Output the [X, Y] coordinate of the center of the cell containing the given text.  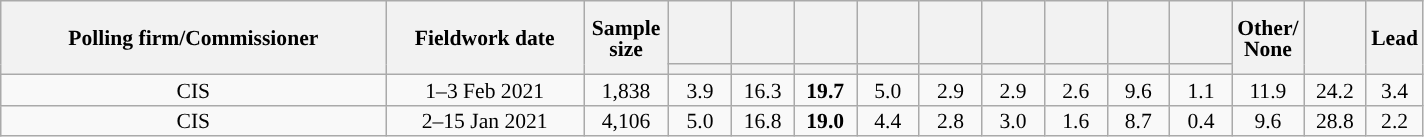
1.1 [1202, 90]
1.6 [1076, 120]
24.2 [1336, 90]
Polling firm/Commissioner [194, 38]
Lead [1394, 38]
3.9 [700, 90]
Fieldwork date [485, 38]
3.0 [1014, 120]
0.4 [1202, 120]
2.6 [1076, 90]
4,106 [626, 120]
19.0 [826, 120]
28.8 [1336, 120]
19.7 [826, 90]
2.8 [950, 120]
2–15 Jan 2021 [485, 120]
16.8 [762, 120]
8.7 [1138, 120]
16.3 [762, 90]
Sample size [626, 38]
Other/None [1268, 38]
11.9 [1268, 90]
4.4 [888, 120]
1,838 [626, 90]
1–3 Feb 2021 [485, 90]
2.2 [1394, 120]
3.4 [1394, 90]
